Extract the (x, y) coordinate from the center of the cell holding the provided text.  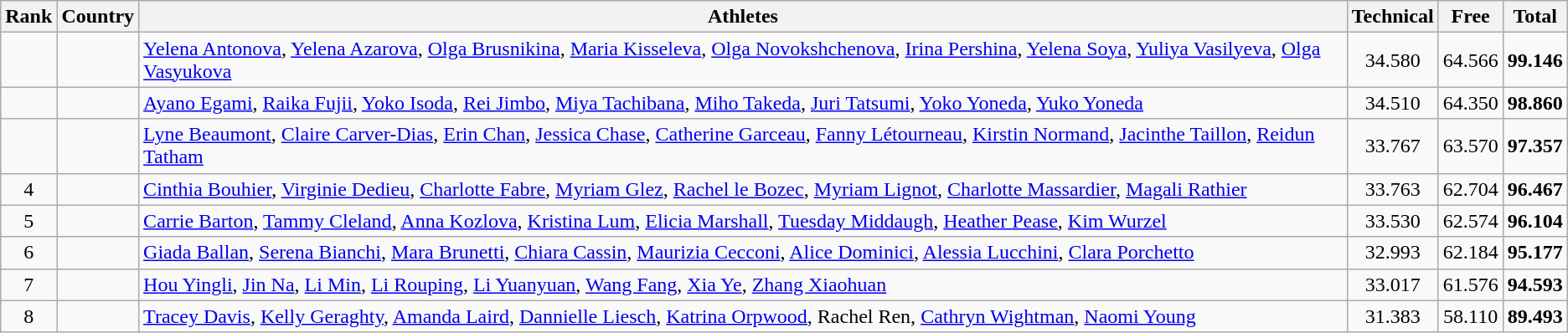
Carrie Barton, Tammy Cleland, Anna Kozlova, Kristina Lum, Elicia Marshall, Tuesday Middaugh, Heather Pease, Kim Wurzel (744, 221)
4 (28, 189)
Rank (28, 17)
33.763 (1392, 189)
33.017 (1392, 284)
Athletes (744, 17)
62.574 (1471, 221)
32.993 (1392, 253)
94.593 (1534, 284)
Total (1534, 17)
Ayano Egami, Raika Fujii, Yoko Isoda, Rei Jimbo, Miya Tachibana, Miho Takeda, Juri Tatsumi, Yoko Yoneda, Yuko Yoneda (744, 103)
Technical (1392, 17)
64.350 (1471, 103)
Country (98, 17)
7 (28, 284)
Tracey Davis, Kelly Geraghty, Amanda Laird, Dannielle Liesch, Katrina Orpwood, Rachel Ren, Cathryn Wightman, Naomi Young (744, 316)
58.110 (1471, 316)
89.493 (1534, 316)
62.184 (1471, 253)
33.767 (1392, 146)
62.704 (1471, 189)
Giada Ballan, Serena Bianchi, Mara Brunetti, Chiara Cassin, Maurizia Cecconi, Alice Dominici, Alessia Lucchini, Clara Porchetto (744, 253)
Lyne Beaumont, Claire Carver-Dias, Erin Chan, Jessica Chase, Catherine Garceau, Fanny Létourneau, Kirstin Normand, Jacinthe Taillon, Reidun Tatham (744, 146)
97.357 (1534, 146)
34.580 (1392, 60)
64.566 (1471, 60)
Yelena Antonova, Yelena Azarova, Olga Brusnikina, Maria Kisseleva, Olga Novokshchenova, Irina Pershina, Yelena Soya, Yuliya Vasilyeva, Olga Vasyukova (744, 60)
95.177 (1534, 253)
Cinthia Bouhier, Virginie Dedieu, Charlotte Fabre, Myriam Glez, Rachel le Bozec, Myriam Lignot, Charlotte Massardier, Magali Rathier (744, 189)
Free (1471, 17)
96.104 (1534, 221)
99.146 (1534, 60)
63.570 (1471, 146)
6 (28, 253)
98.860 (1534, 103)
96.467 (1534, 189)
31.383 (1392, 316)
33.530 (1392, 221)
61.576 (1471, 284)
5 (28, 221)
Hou Yingli, Jin Na, Li Min, Li Rouping, Li Yuanyuan, Wang Fang, Xia Ye, Zhang Xiaohuan (744, 284)
8 (28, 316)
34.510 (1392, 103)
